Find where the given text appears and provide that cell's center as [x, y] coordinate. 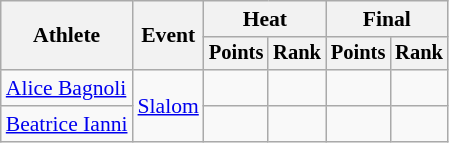
Beatrice Ianni [67, 124]
Alice Bagnoli [67, 88]
Slalom [168, 106]
Event [168, 36]
Heat [265, 19]
Athlete [67, 36]
Final [387, 19]
